Pinpoint the cell where the given text exists, returning its [X, Y] midpoint coordinate. 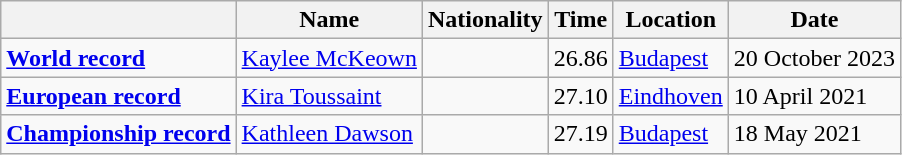
Kaylee McKeown [329, 58]
18 May 2021 [814, 134]
27.19 [580, 134]
Championship record [118, 134]
Kira Toussaint [329, 96]
Location [670, 20]
Kathleen Dawson [329, 134]
20 October 2023 [814, 58]
Eindhoven [670, 96]
World record [118, 58]
Name [329, 20]
European record [118, 96]
Time [580, 20]
26.86 [580, 58]
27.10 [580, 96]
Date [814, 20]
Nationality [485, 20]
10 April 2021 [814, 96]
